Determine the (x, y) coordinate at the center of the cell enclosing the given text.  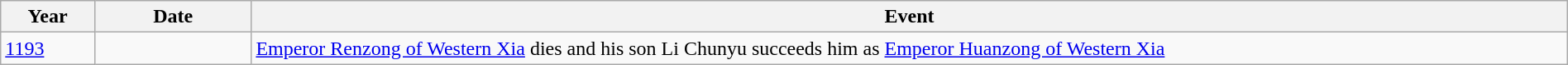
1193 (48, 48)
Event (910, 17)
Emperor Renzong of Western Xia dies and his son Li Chunyu succeeds him as Emperor Huanzong of Western Xia (910, 48)
Year (48, 17)
Date (172, 17)
